Detect which cell encompasses the target text, then output its (x, y) center coordinate. 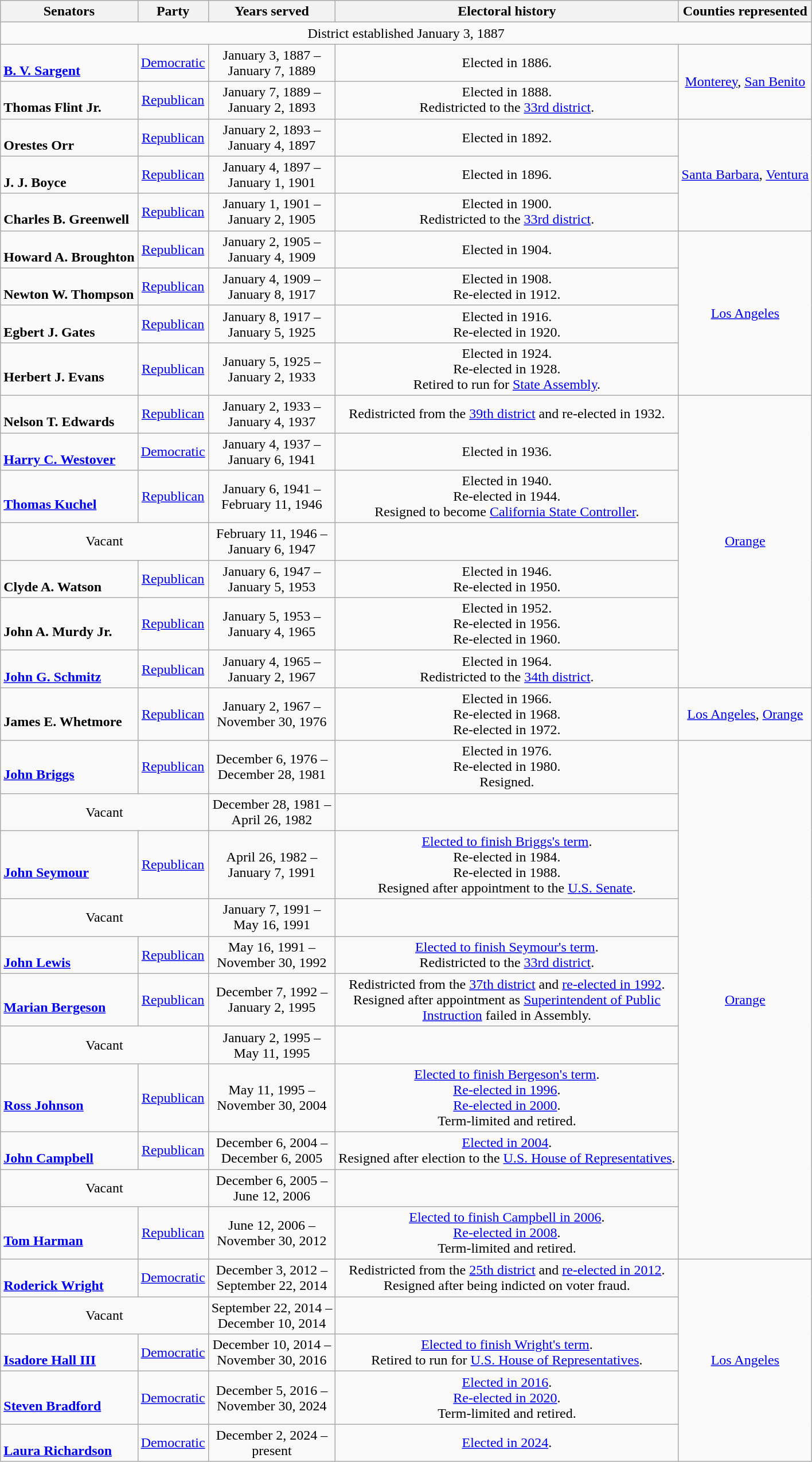
January 1, 1901 – January 2, 1905 (272, 212)
January 2, 1995 – May 11, 1995 (272, 1045)
James E. Whetmore (69, 714)
May 11, 1995 – November 30, 2004 (272, 1098)
December 10, 2014 – November 30, 2016 (272, 1352)
Elected in 1904. (507, 249)
Harry C. Westover (69, 451)
Elected in 1924. Re-elected in 1928. Retired to run for State Assembly. (507, 369)
Electoral history (507, 11)
Charles B. Greenwell (69, 212)
Elected in 1886. (507, 63)
January 5, 1925 – January 2, 1933 (272, 369)
January 4, 1897 – January 1, 1901 (272, 174)
Steven Bradford (69, 1398)
Elected to finish Seymour's term. Redistricted to the 33rd district. (507, 954)
Elected to finish Briggs's term. Re-elected in 1984. Re-elected in 1988. Resigned after appointment to the U.S. Senate. (507, 865)
Santa Barbara, Ventura (745, 174)
John Lewis (69, 954)
Elected in 1892. (507, 138)
Elected in 1940. Re-elected in 1944. Resigned to become California State Controller. (507, 497)
Nelson T. Edwards (69, 414)
January 5, 1953 – January 4, 1965 (272, 624)
February 11, 1946 – January 6, 1947 (272, 541)
Elected in 1976. Re-elected in 1980. Resigned. (507, 767)
January 2, 1967 – November 30, 1976 (272, 714)
December 5, 2016 – November 30, 2024 (272, 1398)
Marian Bergeson (69, 1000)
January 2, 1933 – January 4, 1937 (272, 414)
Redistricted from the 25th district and re-elected in 2012. Resigned after being indicted on voter fraud. (507, 1278)
December 3, 2012 – September 22, 2014 (272, 1278)
January 7, 1991 – May 16, 1991 (272, 918)
January 2, 1893 – January 4, 1897 (272, 138)
December 2, 2024 – present (272, 1443)
June 12, 2006 – November 30, 2012 (272, 1233)
December 28, 1981 – April 26, 1982 (272, 812)
Clyde A. Watson (69, 579)
Isadore Hall III (69, 1352)
Elected in 1896. (507, 174)
Elected in 1952. Re-elected in 1956. Re-elected in 1960. (507, 624)
December 6, 1976 – December 28, 1981 (272, 767)
Elected in 1916. Re-elected in 1920. (507, 323)
John A. Murdy Jr. (69, 624)
Elected in 2004. Resigned after election to the U.S. House of Representatives. (507, 1151)
Elected in 1946. Re-elected in 1950. (507, 579)
Newton W. Thompson (69, 287)
January 4, 1937 – January 6, 1941 (272, 451)
May 16, 1991 – November 30, 1992 (272, 954)
Tom Harman (69, 1233)
Elected in 1966. Re-elected in 1968. Re-elected in 1972. (507, 714)
December 6, 2004 – December 6, 2005 (272, 1151)
Party (173, 11)
September 22, 2014 – December 10, 2014 (272, 1316)
January 8, 1917 – January 5, 1925 (272, 323)
Senators (69, 11)
Redistricted from the 37th district and re-elected in 1992. Resigned after appointment as Superintendent of Public Instruction failed in Assembly. (507, 1000)
January 3, 1887 – January 7, 1889 (272, 63)
Years served (272, 11)
January 2, 1905 – January 4, 1909 (272, 249)
Elected to finish Bergeson's term. Re-elected in 1996. Re-elected in 2000. Term-limited and retired. (507, 1098)
Elected in 1908. Re-elected in 1912. (507, 287)
Roderick Wright (69, 1278)
Herbert J. Evans (69, 369)
April 26, 1982 – January 7, 1991 (272, 865)
January 4, 1909 – January 8, 1917 (272, 287)
January 7, 1889 – January 2, 1893 (272, 100)
Elected in 2016. Re-elected in 2020. Term-limited and retired. (507, 1398)
Los Angeles, Orange (745, 714)
John Briggs (69, 767)
January 4, 1965 – January 2, 1967 (272, 669)
J. J. Boyce (69, 174)
John Campbell (69, 1151)
Egbert J. Gates (69, 323)
Elected to finish Campbell in 2006. Re-elected in 2008. Term-limited and retired. (507, 1233)
Redistricted from the 39th district and re-elected in 1932. (507, 414)
Elected in 1888. Redistricted to the 33rd district. (507, 100)
January 6, 1947 – January 5, 1953 (272, 579)
John Seymour (69, 865)
Ross Johnson (69, 1098)
Orestes Orr (69, 138)
December 6, 2005 – June 12, 2006 (272, 1187)
District established January 3, 1887 (406, 33)
December 7, 1992 – January 2, 1995 (272, 1000)
Elected in 1936. (507, 451)
B. V. Sargent (69, 63)
Monterey, San Benito (745, 81)
John G. Schmitz (69, 669)
Thomas Flint Jr. (69, 100)
Elected in 1900. Redistricted to the 33rd district. (507, 212)
Elected to finish Wright's term. Retired to run for U.S. House of Representatives. (507, 1352)
Counties represented (745, 11)
Laura Richardson (69, 1443)
Elected in 1964. Redistricted to the 34th district. (507, 669)
January 6, 1941 – February 11, 1946 (272, 497)
Thomas Kuchel (69, 497)
Elected in 2024. (507, 1443)
Howard A. Broughton (69, 249)
